Detect which cell encompasses the target text, then output its [x, y] center coordinate. 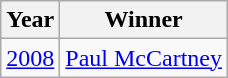
Year [30, 20]
2008 [30, 58]
Winner [144, 20]
Paul McCartney [144, 58]
